Capture the cell that displays the provided text and extract its [x, y] central coordinate. 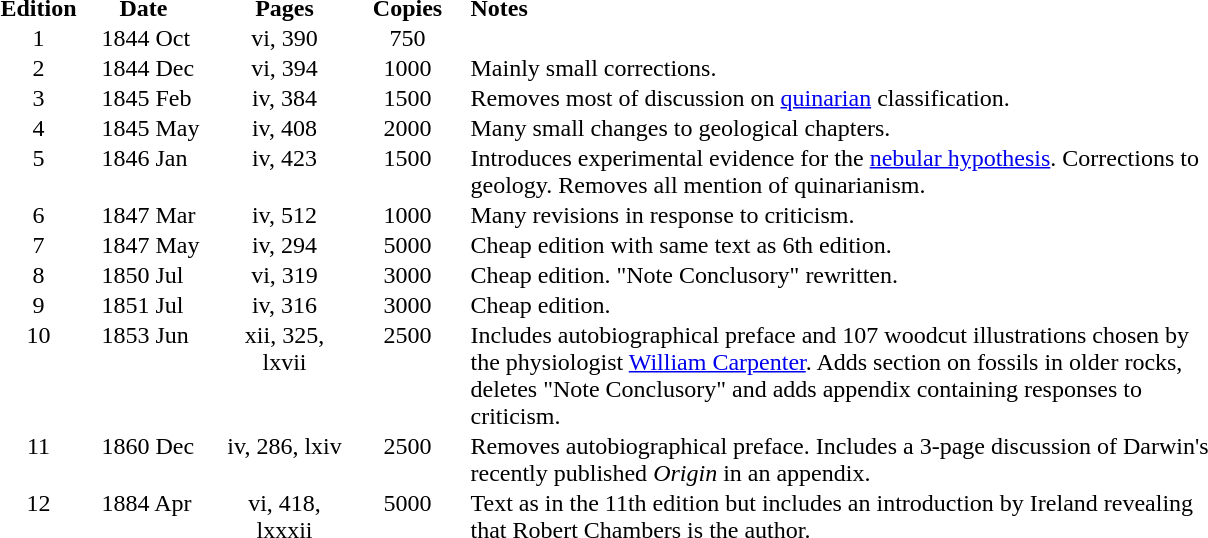
iv, 408 [284, 128]
1844 Dec [162, 68]
1860 Dec [162, 460]
1845 Feb [162, 98]
1853 Jun [162, 376]
iv, 423 [284, 172]
iv, 316 [284, 305]
5000 [408, 245]
vi, 319 [284, 275]
750 [408, 38]
iv, 512 [284, 215]
1847 Mar [162, 215]
1846 Jan [162, 172]
1851 Jul [162, 305]
vi, 394 [284, 68]
1844 Oct [162, 38]
iv, 294 [284, 245]
1847 May [162, 245]
iv, 286, lxiv [284, 460]
2000 [408, 128]
1850 Jul [162, 275]
vi, 390 [284, 38]
iv, 384 [284, 98]
1845 May [162, 128]
xii, 325, lxvii [284, 376]
